Capture the cell that displays the provided text and extract its (x, y) central coordinate. 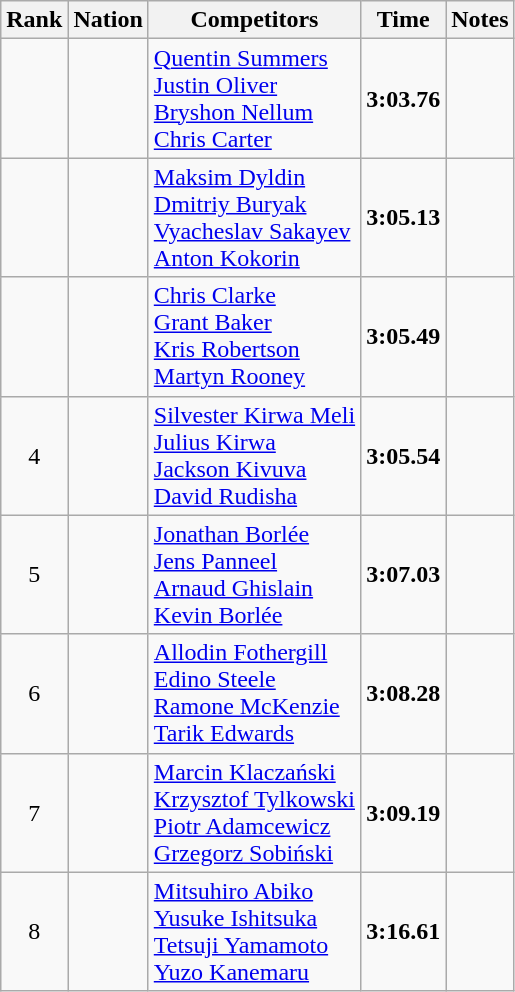
3:09.19 (404, 812)
Quentin SummersJustin OliverBryshon NellumChris Carter (254, 98)
3:05.13 (404, 218)
3:05.49 (404, 336)
3:03.76 (404, 98)
3:05.54 (404, 456)
Mitsuhiro AbikoYusuke IshitsukaTetsuji YamamotoYuzo Kanemaru (254, 932)
3:07.03 (404, 574)
Marcin KlaczańskiKrzysztof TylkowskiPiotr AdamcewiczGrzegorz Sobiński (254, 812)
Time (404, 20)
8 (34, 932)
4 (34, 456)
Notes (480, 20)
Rank (34, 20)
Allodin FothergillEdino SteeleRamone McKenzieTarik Edwards (254, 694)
Maksim DyldinDmitriy BuryakVyacheslav SakayevAnton Kokorin (254, 218)
Chris ClarkeGrant BakerKris RobertsonMartyn Rooney (254, 336)
3:08.28 (404, 694)
3:16.61 (404, 932)
7 (34, 812)
6 (34, 694)
5 (34, 574)
Competitors (254, 20)
Nation (108, 20)
Jonathan BorléeJens PanneelArnaud GhislainKevin Borlée (254, 574)
Silvester Kirwa MeliJulius KirwaJackson KivuvaDavid Rudisha (254, 456)
